Find where the given text appears and provide that cell's center as [x, y] coordinate. 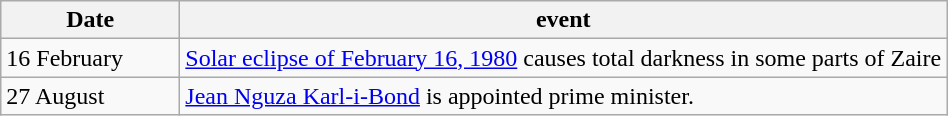
16 February [90, 58]
Date [90, 20]
event [564, 20]
Solar eclipse of February 16, 1980 causes total darkness in some parts of Zaire [564, 58]
27 August [90, 96]
Jean Nguza Karl-i-Bond is appointed prime minister. [564, 96]
